Detect which cell encompasses the target text, then output its (X, Y) center coordinate. 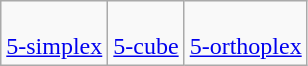
5-cube (146, 34)
5-orthoplex (246, 34)
5-simplex (54, 34)
